Return (X, Y) of the center of cell containing provided text 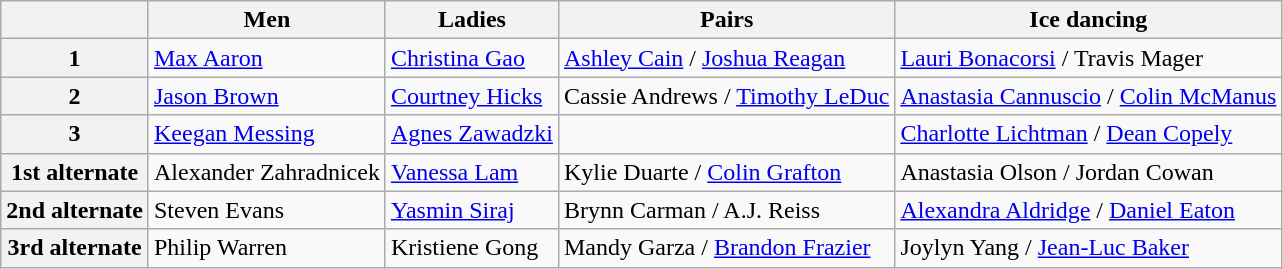
Steven Evans (266, 210)
Brynn Carman / A.J. Reiss (726, 210)
Joylyn Yang / Jean-Luc Baker (1088, 248)
1st alternate (75, 172)
2nd alternate (75, 210)
Agnes Zawadzki (472, 134)
Philip Warren (266, 248)
1 (75, 58)
2 (75, 96)
Keegan Messing (266, 134)
Jason Brown (266, 96)
Mandy Garza / Brandon Frazier (726, 248)
Alexandra Aldridge / Daniel Eaton (1088, 210)
Charlotte Lichtman / Dean Copely (1088, 134)
Vanessa Lam (472, 172)
Men (266, 20)
Pairs (726, 20)
3rd alternate (75, 248)
Ashley Cain / Joshua Reagan (726, 58)
Ladies (472, 20)
Cassie Andrews / Timothy LeDuc (726, 96)
Alexander Zahradnicek (266, 172)
Kylie Duarte / Colin Grafton (726, 172)
Kristiene Gong (472, 248)
Lauri Bonacorsi / Travis Mager (1088, 58)
Ice dancing (1088, 20)
Max Aaron (266, 58)
Yasmin Siraj (472, 210)
Christina Gao (472, 58)
3 (75, 134)
Anastasia Cannuscio / Colin McManus (1088, 96)
Courtney Hicks (472, 96)
Anastasia Olson / Jordan Cowan (1088, 172)
